Search for the cell housing the specified text and yield its (x, y) center coordinate. 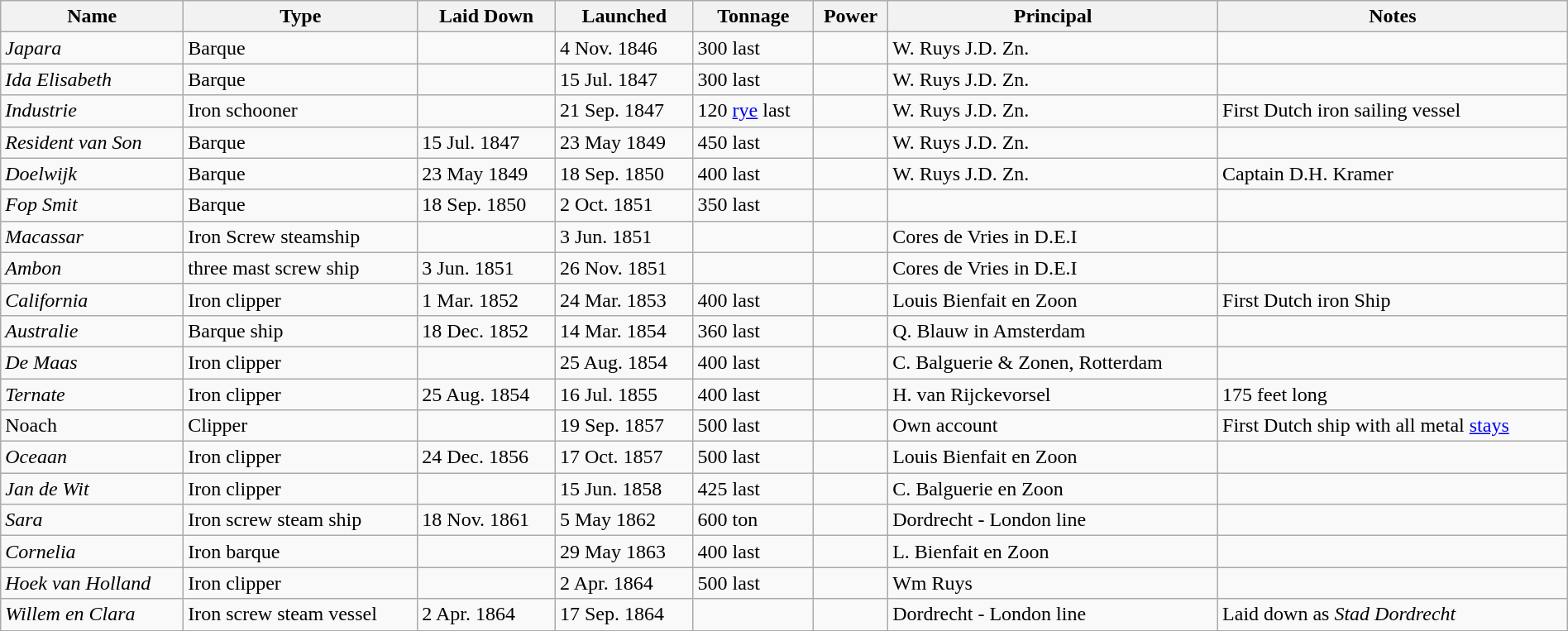
175 feet long (1393, 394)
24 Mar. 1853 (624, 299)
Tonnage (753, 17)
C. Balguerie & Zonen, Rotterdam (1054, 362)
Industrie (93, 111)
29 May 1863 (624, 552)
24 Dec. 1856 (486, 457)
19 Sep. 1857 (624, 426)
350 last (753, 205)
three mast screw ship (301, 268)
Notes (1393, 17)
Type (301, 17)
Own account (1054, 426)
360 last (753, 331)
5 May 1862 (624, 520)
Wm Ruys (1054, 583)
Iron screw steam vessel (301, 614)
26 Nov. 1851 (624, 268)
First Dutch iron Ship (1393, 299)
Resident van Son (93, 142)
Iron screw steam ship (301, 520)
Cornelia (93, 552)
Laid Down (486, 17)
1 Mar. 1852 (486, 299)
Ida Elisabeth (93, 79)
15 Jun. 1858 (624, 489)
600 ton (753, 520)
120 rye last (753, 111)
De Maas (93, 362)
H. van Rijckevorsel (1054, 394)
21 Sep. 1847 (624, 111)
450 last (753, 142)
2 Oct. 1851 (624, 205)
Iron Screw steamship (301, 237)
First Dutch iron sailing vessel (1393, 111)
California (93, 299)
18 Dec. 1852 (486, 331)
Jan de Wit (93, 489)
Willem en Clara (93, 614)
17 Sep. 1864 (624, 614)
Barque ship (301, 331)
Captain D.H. Kramer (1393, 174)
Power (850, 17)
Q. Blauw in Amsterdam (1054, 331)
Ternate (93, 394)
Clipper (301, 426)
16 Jul. 1855 (624, 394)
First Dutch ship with all metal stays (1393, 426)
Laid down as Stad Dordrecht (1393, 614)
4 Nov. 1846 (624, 48)
Sara (93, 520)
18 Nov. 1861 (486, 520)
17 Oct. 1857 (624, 457)
Hoek van Holland (93, 583)
Iron schooner (301, 111)
Oceaan (93, 457)
Principal (1054, 17)
Fop Smit (93, 205)
C. Balguerie en Zoon (1054, 489)
Australie (93, 331)
Ambon (93, 268)
Noach (93, 426)
L. Bienfait en Zoon (1054, 552)
Iron barque (301, 552)
Launched (624, 17)
Japara (93, 48)
14 Mar. 1854 (624, 331)
Macassar (93, 237)
Doelwijk (93, 174)
Name (93, 17)
425 last (753, 489)
